Search for the cell housing the specified text and yield its (X, Y) center coordinate. 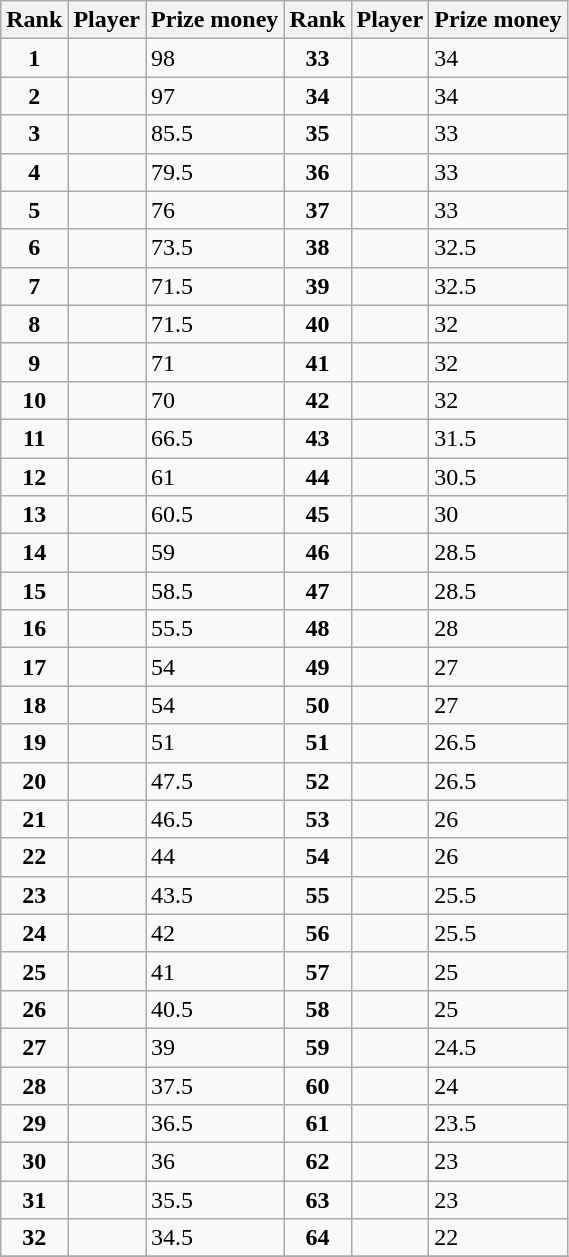
40.5 (215, 1009)
45 (318, 515)
85.5 (215, 134)
48 (318, 629)
19 (34, 743)
46 (318, 553)
46.5 (215, 819)
37 (318, 210)
98 (215, 58)
12 (34, 477)
52 (318, 781)
31 (34, 1200)
30.5 (498, 477)
50 (318, 705)
35 (318, 134)
37.5 (215, 1085)
6 (34, 248)
63 (318, 1200)
79.5 (215, 172)
15 (34, 591)
56 (318, 933)
73.5 (215, 248)
76 (215, 210)
43.5 (215, 895)
23.5 (498, 1124)
21 (34, 819)
5 (34, 210)
2 (34, 96)
18 (34, 705)
13 (34, 515)
14 (34, 553)
10 (34, 400)
3 (34, 134)
60 (318, 1085)
53 (318, 819)
1 (34, 58)
70 (215, 400)
58.5 (215, 591)
29 (34, 1124)
36.5 (215, 1124)
35.5 (215, 1200)
34.5 (215, 1238)
64 (318, 1238)
55 (318, 895)
47.5 (215, 781)
16 (34, 629)
11 (34, 438)
97 (215, 96)
17 (34, 667)
71 (215, 362)
43 (318, 438)
40 (318, 324)
47 (318, 591)
62 (318, 1162)
58 (318, 1009)
66.5 (215, 438)
24.5 (498, 1047)
20 (34, 781)
38 (318, 248)
9 (34, 362)
60.5 (215, 515)
7 (34, 286)
8 (34, 324)
55.5 (215, 629)
57 (318, 971)
4 (34, 172)
31.5 (498, 438)
49 (318, 667)
